Output the [x, y] coordinate of the center of the cell containing the given text.  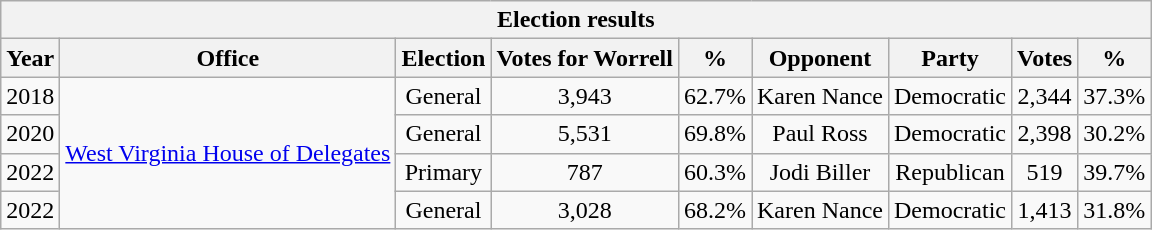
Paul Ross [820, 134]
5,531 [585, 134]
62.7% [714, 96]
69.8% [714, 134]
31.8% [1114, 210]
Year [30, 58]
Election [444, 58]
3,028 [585, 210]
2,344 [1044, 96]
30.2% [1114, 134]
Opponent [820, 58]
37.3% [1114, 96]
West Virginia House of Delegates [228, 153]
39.7% [1114, 172]
60.3% [714, 172]
68.2% [714, 210]
519 [1044, 172]
Primary [444, 172]
Votes [1044, 58]
2020 [30, 134]
Jodi Biller [820, 172]
Election results [576, 20]
Votes for Worrell [585, 58]
2,398 [1044, 134]
1,413 [1044, 210]
2018 [30, 96]
3,943 [585, 96]
787 [585, 172]
Republican [950, 172]
Party [950, 58]
Office [228, 58]
